From the cell containing the given text, extract its center point as (x, y) coordinate. 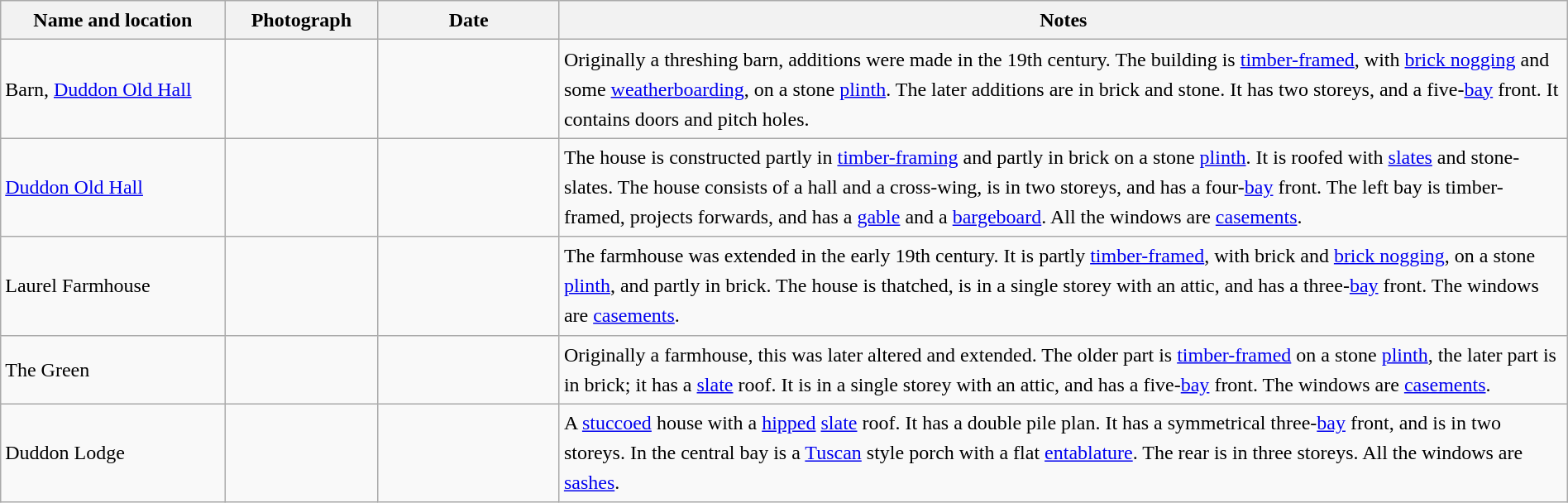
Date (468, 20)
Name and location (112, 20)
Photograph (301, 20)
Barn, Duddon Old Hall (112, 89)
Duddon Old Hall (112, 187)
Duddon Lodge (112, 453)
The Green (112, 369)
Laurel Farmhouse (112, 286)
Notes (1064, 20)
